Capture the cell that displays the provided text and extract its (X, Y) central coordinate. 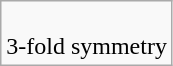
3-fold symmetry (87, 34)
